Capture the cell that displays the provided text and extract its [X, Y] central coordinate. 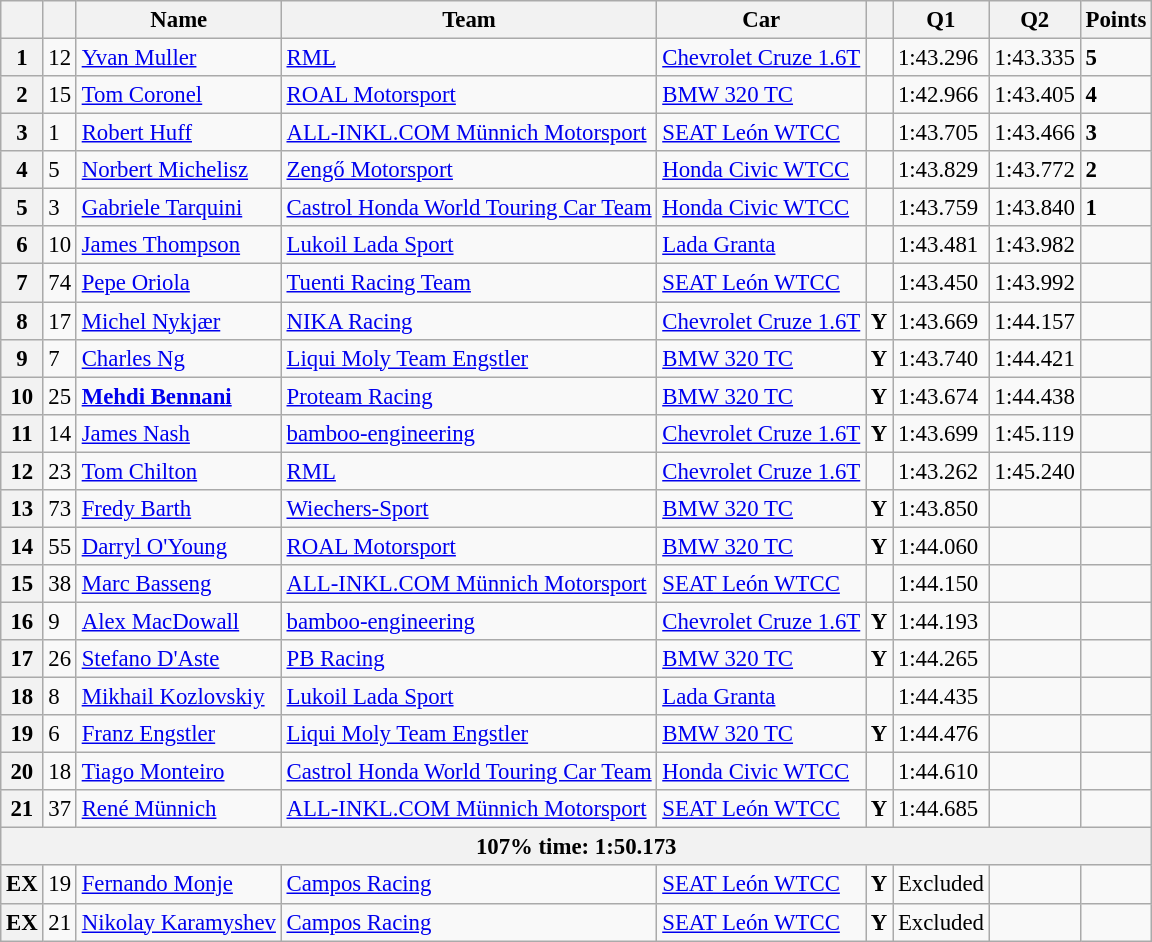
Yvan Muller [178, 58]
1:43.481 [942, 245]
37 [60, 809]
Q2 [1034, 20]
Proteam Racing [469, 396]
1:43.850 [942, 509]
1:43.705 [942, 133]
38 [60, 584]
1:44.438 [1034, 396]
Norbert Michelisz [178, 170]
Car [762, 20]
1:43.669 [942, 321]
Mikhail Kozlovskiy [178, 697]
Tiago Monteiro [178, 772]
Franz Engstler [178, 734]
Nikolay Karamyshev [178, 922]
1:44.476 [942, 734]
Stefano D'Aste [178, 659]
Gabriele Tarquini [178, 208]
107% time: 1:50.173 [576, 847]
Team [469, 20]
1:43.262 [942, 471]
James Nash [178, 433]
1:44.685 [942, 809]
Wiechers-Sport [469, 509]
1:44.193 [942, 621]
1:43.982 [1034, 245]
1:43.335 [1034, 58]
Zengő Motorsport [469, 170]
Tom Coronel [178, 95]
1:44.060 [942, 546]
1:43.405 [1034, 95]
55 [60, 546]
1:45.119 [1034, 433]
13 [22, 509]
Michel Nykjær [178, 321]
1:42.966 [942, 95]
1:43.740 [942, 358]
NIKA Racing [469, 321]
René Münnich [178, 809]
1:44.435 [942, 697]
1:43.829 [942, 170]
1:44.265 [942, 659]
Charles Ng [178, 358]
11 [22, 433]
PB Racing [469, 659]
Alex MacDowall [178, 621]
1:44.157 [1034, 321]
1:43.674 [942, 396]
Marc Basseng [178, 584]
1:43.450 [942, 283]
1:43.759 [942, 208]
Robert Huff [178, 133]
Tom Chilton [178, 471]
25 [60, 396]
20 [22, 772]
Q1 [942, 20]
1:44.421 [1034, 358]
Darryl O'Young [178, 546]
1:43.992 [1034, 283]
74 [60, 283]
1:43.466 [1034, 133]
1:44.150 [942, 584]
1:45.240 [1034, 471]
1:43.699 [942, 433]
Points [1116, 20]
73 [60, 509]
Fernando Monje [178, 885]
16 [22, 621]
26 [60, 659]
23 [60, 471]
1:43.772 [1034, 170]
Mehdi Bennani [178, 396]
1:43.296 [942, 58]
James Thompson [178, 245]
Tuenti Racing Team [469, 283]
Pepe Oriola [178, 283]
1:44.610 [942, 772]
1:43.840 [1034, 208]
Name [178, 20]
Fredy Barth [178, 509]
